Return the [X, Y] coordinate for the center point of the cell that contains the specified text.  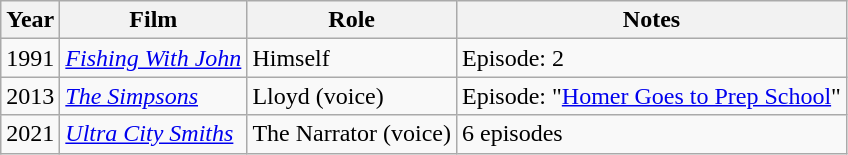
Role [352, 20]
Lloyd (voice) [352, 96]
The Narrator (voice) [352, 134]
Episode: "Homer Goes to Prep School" [651, 96]
The Simpsons [154, 96]
Notes [651, 20]
Ultra City Smiths [154, 134]
1991 [30, 58]
Year [30, 20]
2013 [30, 96]
Himself [352, 58]
Film [154, 20]
Fishing With John [154, 58]
6 episodes [651, 134]
2021 [30, 134]
Episode: 2 [651, 58]
